Detect which cell encompasses the target text, then output its [x, y] center coordinate. 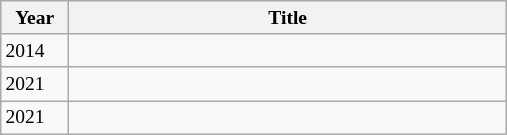
2014 [35, 50]
Title [288, 18]
Year [35, 18]
